Detect which cell encompasses the target text, then output its [x, y] center coordinate. 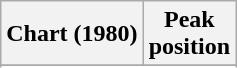
Peakposition [189, 34]
Chart (1980) [72, 34]
